Return the (X, Y) coordinate for the center point of the cell that contains the specified text.  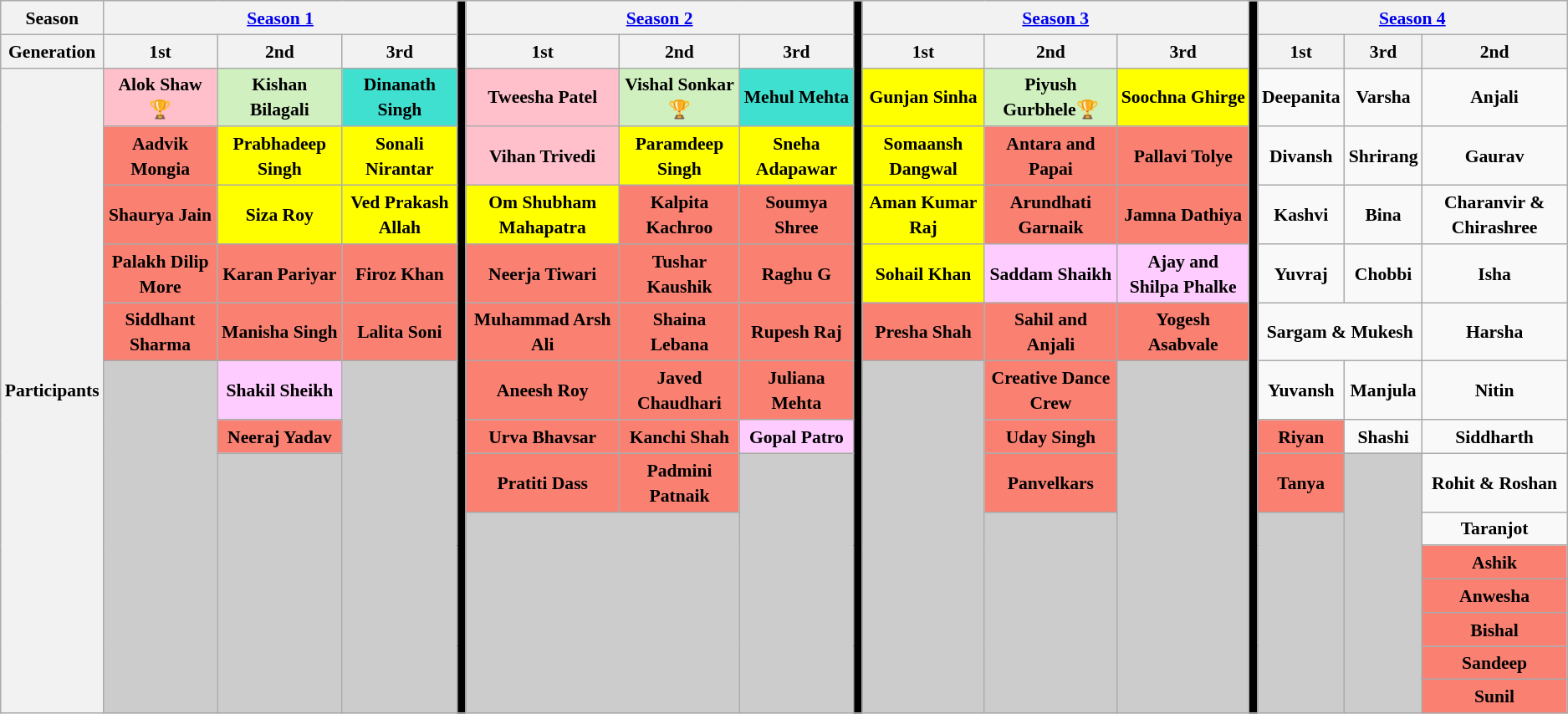
Season 3 (1055, 18)
Riyan (1301, 436)
Generation (52, 51)
Kashvi (1301, 215)
Kalpita Kachroo (680, 215)
Sneha Adapawar (796, 156)
Varsha (1383, 97)
Kanchi Shah (680, 436)
Siddharth (1495, 436)
Pallavi Tolye (1183, 156)
Juliana Mehta (796, 390)
Tanya (1301, 482)
Shakil Sheikh (280, 390)
Arundhati Garnaik (1050, 215)
Aneesh Roy (543, 390)
Gopal Patro (796, 436)
Bishal (1495, 630)
Alok Shaw 🏆 (161, 97)
Rupesh Raj (796, 332)
Yogesh Asabvale (1183, 332)
Siza Roy (280, 215)
Tushar Kaushik (680, 273)
Somaansh Dangwal (923, 156)
Raghu G (796, 273)
Tweesha Patel (543, 97)
Neerja Tiwari (543, 273)
Season 4 (1412, 18)
Deepanita (1301, 97)
Manjula (1383, 390)
Urva Bhavsar (543, 436)
Soochna Ghirge (1183, 97)
Season (52, 18)
Panvelkars (1050, 482)
Yuvansh (1301, 390)
Shashi (1383, 436)
Aadvik Mongia (161, 156)
Saddam Shaikh (1050, 273)
Uday Singh (1050, 436)
Creative Dance Crew (1050, 390)
Anwesha (1495, 596)
Javed Chaudhari (680, 390)
Padmini Patnaik (680, 482)
Sohail Khan (923, 273)
Firoz Khan (400, 273)
Sandeep (1495, 663)
Shaina Lebana (680, 332)
Harsha (1495, 332)
Prabhadeep Singh (280, 156)
Charanvir & Chirashree (1495, 215)
Sargam & Mukesh (1340, 332)
Palakh Dilip More (161, 273)
Ved Prakash Allah (400, 215)
Ashik (1495, 563)
Lalita Soni (400, 332)
Participants (52, 390)
Sahil and Anjali (1050, 332)
Karan Pariyar (280, 273)
Om Shubham Mahapatra (543, 215)
Vihan Trivedi (543, 156)
Taranjot (1495, 528)
Ajay and Shilpa Phalke (1183, 273)
Yuvraj (1301, 273)
Dinanath Singh (400, 97)
Gaurav (1495, 156)
Neeraj Yadav (280, 436)
Shaurya Jain (161, 215)
Sonali Nirantar (400, 156)
Manisha Singh (280, 332)
Shrirang (1383, 156)
Divansh (1301, 156)
Sunil (1495, 696)
Isha (1495, 273)
Jamna Dathiya (1183, 215)
Antara and Papai (1050, 156)
Season 2 (660, 18)
Paramdeep Singh (680, 156)
Rohit & Roshan (1495, 482)
Muhammad Arsh Ali (543, 332)
Vishal Sonkar🏆 (680, 97)
Chobbi (1383, 273)
Bina (1383, 215)
Piyush Gurbhele🏆 (1050, 97)
Season 1 (281, 18)
Nitin (1495, 390)
Kishan Bilagali (280, 97)
Presha Shah (923, 332)
Siddhant Sharma (161, 332)
Pratiti Dass (543, 482)
Aman Kumar Raj (923, 215)
Soumya Shree (796, 215)
Mehul Mehta (796, 97)
Anjali (1495, 97)
Gunjan Sinha (923, 97)
